Find where the given text appears and provide that cell's center as [x, y] coordinate. 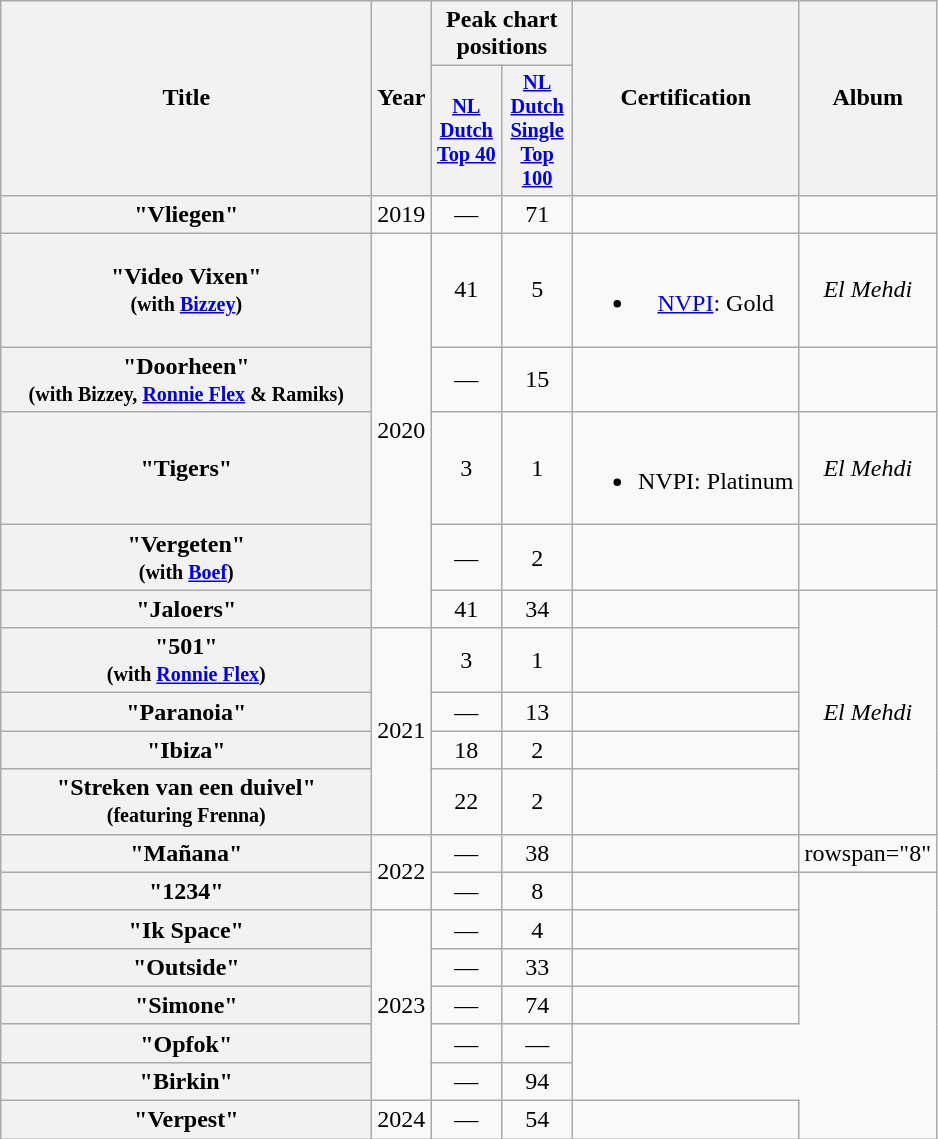
2022 [402, 872]
74 [538, 1005]
NLDutchTop 40 [466, 131]
"Simone" [186, 1005]
2024 [402, 1120]
Title [186, 98]
4 [538, 929]
94 [538, 1081]
"Paranoia" [186, 712]
Album [868, 98]
15 [538, 380]
54 [538, 1120]
"Ibiza" [186, 750]
34 [538, 609]
22 [466, 802]
"1234" [186, 891]
2020 [402, 431]
"Doorheen" (with Bizzey, Ronnie Flex & Ramiks) [186, 380]
NVPI: Platinum [686, 468]
"Mañana" [186, 853]
"Vergeten" (with Boef) [186, 558]
"Streken van een duivel" (featuring Frenna) [186, 802]
Certification [686, 98]
rowspan="8" [868, 853]
Year [402, 98]
"Opfok" [186, 1043]
"Outside" [186, 967]
"501" (with Ronnie Flex) [186, 660]
71 [538, 214]
8 [538, 891]
13 [538, 712]
18 [466, 750]
2021 [402, 731]
"Birkin" [186, 1081]
Peak chart positions [502, 34]
"Verpest" [186, 1120]
NLDutchSingleTop 100 [538, 131]
38 [538, 853]
2023 [402, 1005]
"Jaloers" [186, 609]
"Vliegen" [186, 214]
2019 [402, 214]
NVPI: Gold [686, 290]
"Video Vixen" (with Bizzey) [186, 290]
33 [538, 967]
"Tigers" [186, 468]
5 [538, 290]
"Ik Space" [186, 929]
